For the text-containing cell, return its midpoint in [X, Y] coordinate format. 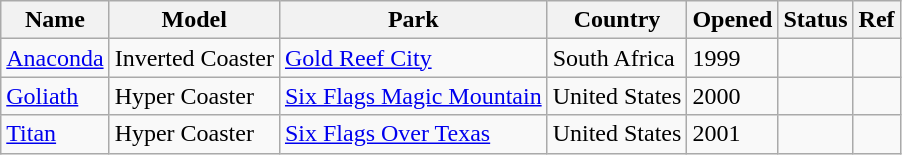
Titan [55, 134]
Six Flags Over Texas [413, 134]
1999 [732, 58]
Country [617, 20]
Ref [876, 20]
2000 [732, 96]
2001 [732, 134]
Anaconda [55, 58]
Opened [732, 20]
Name [55, 20]
Model [194, 20]
Inverted Coaster [194, 58]
Six Flags Magic Mountain [413, 96]
Status [816, 20]
South Africa [617, 58]
Park [413, 20]
Gold Reef City [413, 58]
Goliath [55, 96]
